Scan for the cell matching the given text and deliver its (X, Y) coordinate at center. 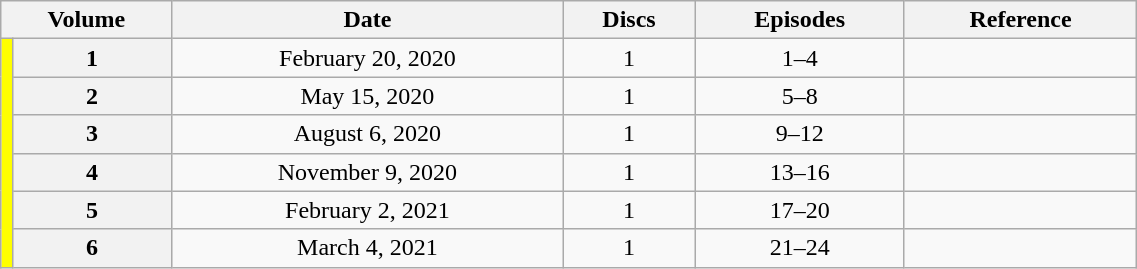
Episodes (800, 20)
Date (368, 20)
9–12 (800, 134)
21–24 (800, 248)
13–16 (800, 172)
4 (92, 172)
Reference (1020, 20)
6 (92, 248)
November 9, 2020 (368, 172)
Discs (629, 20)
1–4 (800, 58)
May 15, 2020 (368, 96)
Volume (86, 20)
2 (92, 96)
March 4, 2021 (368, 248)
3 (92, 134)
February 20, 2020 (368, 58)
February 2, 2021 (368, 210)
August 6, 2020 (368, 134)
5–8 (800, 96)
5 (92, 210)
17–20 (800, 210)
